Output the [x, y] coordinate of the center of the cell containing the given text.  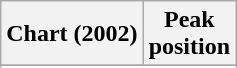
Chart (2002) [72, 34]
Peakposition [189, 34]
